Capture the cell that displays the provided text and extract its [x, y] central coordinate. 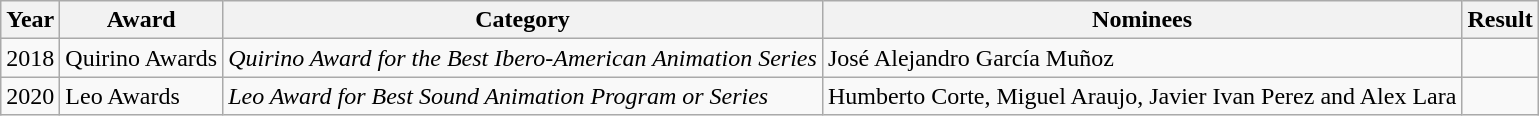
Award [142, 20]
Quirino Awards [142, 58]
Leo Award for Best Sound Animation Program or Series [523, 96]
Result [1500, 20]
José Alejandro García Muñoz [1142, 58]
2020 [30, 96]
Nominees [1142, 20]
2018 [30, 58]
Quirino Award for the Best Ibero-American Animation Series [523, 58]
Year [30, 20]
Leo Awards [142, 96]
Category [523, 20]
Humberto Corte, Miguel Araujo, Javier Ivan Perez and Alex Lara [1142, 96]
